Locate the cell with the specified text and output its (x, y) center coordinate. 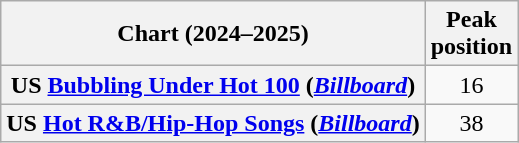
38 (471, 123)
US Hot R&B/Hip-Hop Songs (Billboard) (213, 123)
Chart (2024–2025) (213, 34)
US Bubbling Under Hot 100 (Billboard) (213, 85)
Peakposition (471, 34)
16 (471, 85)
